Find where the given text appears and provide that cell's center as (x, y) coordinate. 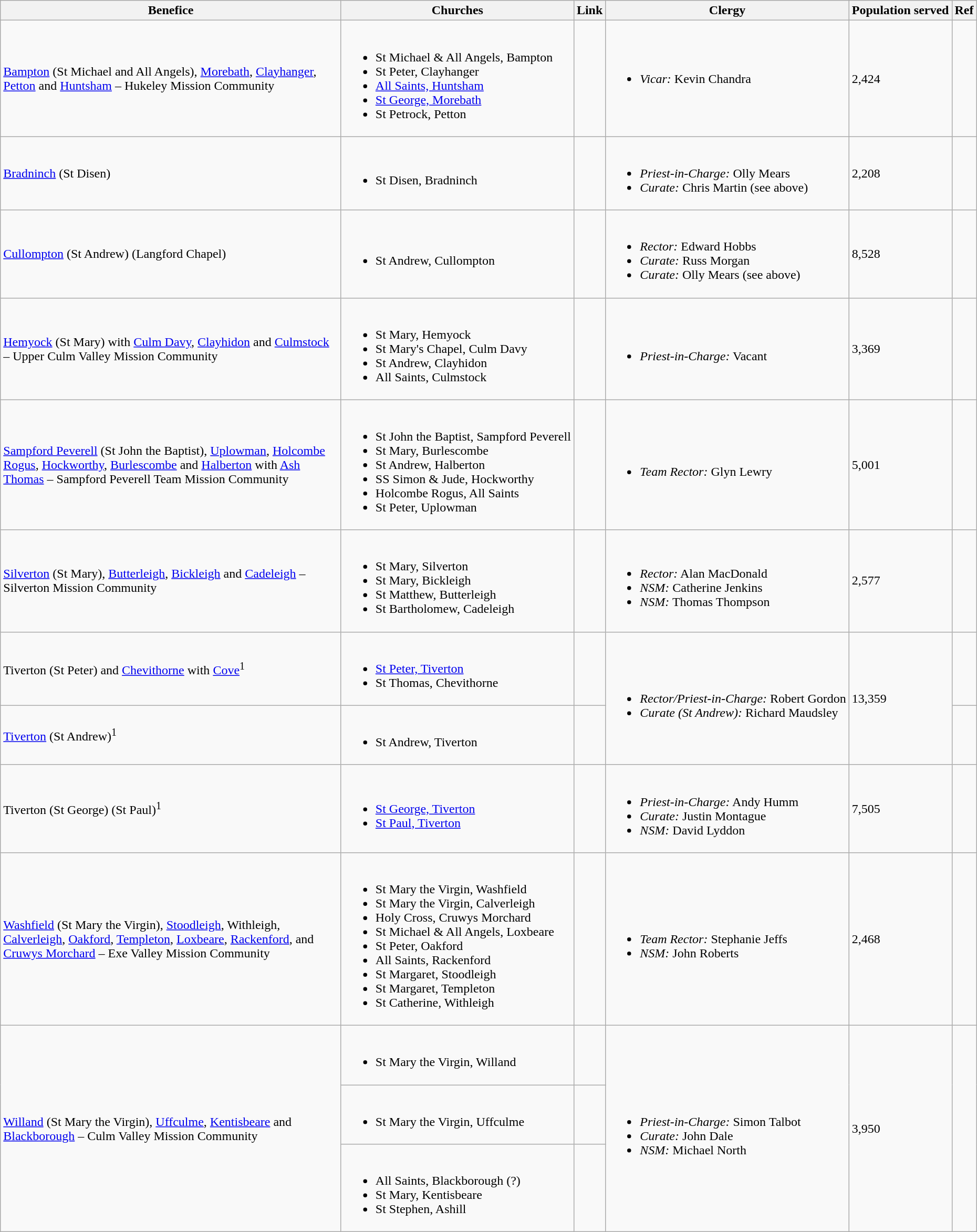
2,468 (900, 939)
Tiverton (St George) (St Paul)1 (171, 809)
2,208 (900, 173)
St Peter, TivertonSt Thomas, Chevithorne (457, 669)
St Mary, SilvertonSt Mary, BickleighSt Matthew, ButterleighSt Bartholomew, Cadeleigh (457, 581)
All Saints, Blackborough (?)St Mary, KentisbeareSt Stephen, Ashill (457, 1188)
Link (589, 11)
St Mary the Virgin, Willand (457, 1054)
3,369 (900, 349)
St Andrew, Cullompton (457, 254)
Tiverton (St Andrew)1 (171, 735)
Silverton (St Mary), Butterleigh, Bickleigh and Cadeleigh – Silverton Mission Community (171, 581)
Vicar: Kevin Chandra (727, 79)
Population served (900, 11)
Cullompton (St Andrew) (Langford Chapel) (171, 254)
5,001 (900, 465)
St Mary the Virgin, Uffculme (457, 1114)
St Disen, Bradninch (457, 173)
Churches (457, 11)
Ref (964, 11)
2,424 (900, 79)
Clergy (727, 11)
2,577 (900, 581)
Priest-in-Charge: Olly MearsCurate: Chris Martin (see above) (727, 173)
7,505 (900, 809)
Team Rector: Stephanie JeffsNSM: John Roberts (727, 939)
St Mary, HemyockSt Mary's Chapel, Culm DavySt Andrew, ClayhidonAll Saints, Culmstock (457, 349)
Rector: Alan MacDonaldNSM: Catherine JenkinsNSM: Thomas Thompson (727, 581)
Willand (St Mary the Virgin), Uffculme, Kentisbeare and Blackborough – Culm Valley Mission Community (171, 1128)
St George, TivertonSt Paul, Tiverton (457, 809)
Hemyock (St Mary) with Culm Davy, Clayhidon and Culmstock – Upper Culm Valley Mission Community (171, 349)
St Andrew, Tiverton (457, 735)
Priest-in-Charge: Simon TalbotCurate: John DaleNSM: Michael North (727, 1128)
3,950 (900, 1128)
St Michael & All Angels, BamptonSt Peter, ClayhangerAll Saints, HuntshamSt George, MorebathSt Petrock, Petton (457, 79)
Priest-in-Charge: Vacant (727, 349)
Tiverton (St Peter) and Chevithorne with Cove1 (171, 669)
8,528 (900, 254)
Rector: Edward HobbsCurate: Russ MorganCurate: Olly Mears (see above) (727, 254)
Rector/Priest-in-Charge: Robert GordonCurate (St Andrew): Richard Maudsley (727, 698)
Bampton (St Michael and All Angels), Morebath, Clayhanger, Petton and Huntsham – Hukeley Mission Community (171, 79)
Bradninch (St Disen) (171, 173)
Priest-in-Charge: Andy HummCurate: Justin MontagueNSM: David Lyddon (727, 809)
13,359 (900, 698)
Benefice (171, 11)
Team Rector: Glyn Lewry (727, 465)
St John the Baptist, Sampford PeverellSt Mary, BurlescombeSt Andrew, HalbertonSS Simon & Jude, HockworthyHolcombe Rogus, All SaintsSt Peter, Uplowman (457, 465)
